Extract the (X, Y) coordinate from the center of the cell holding the provided text.  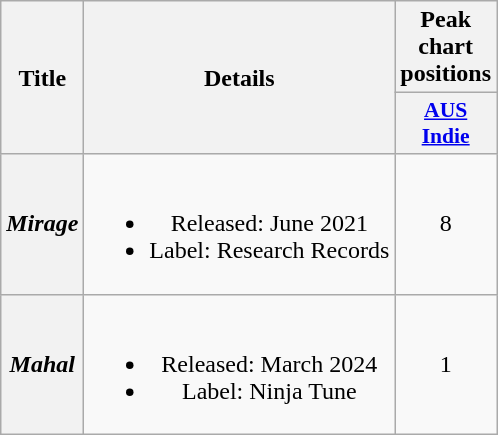
Title (42, 78)
Peak chartpositions (446, 47)
Details (240, 78)
Mahal (42, 364)
8 (446, 224)
1 (446, 364)
AUS Indie (446, 124)
Mirage (42, 224)
Released: June 2021Label: Research Records (240, 224)
Released: March 2024Label: Ninja Tune (240, 364)
